Return [X, Y] of the center of cell containing provided text 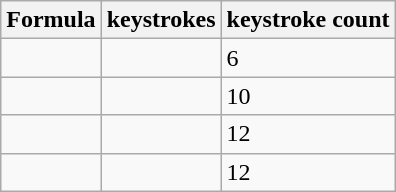
keystroke count [308, 20]
Formula [51, 20]
10 [308, 96]
6 [308, 58]
keystrokes [161, 20]
